Extract the (X, Y) coordinate from the center of the cell holding the provided text.  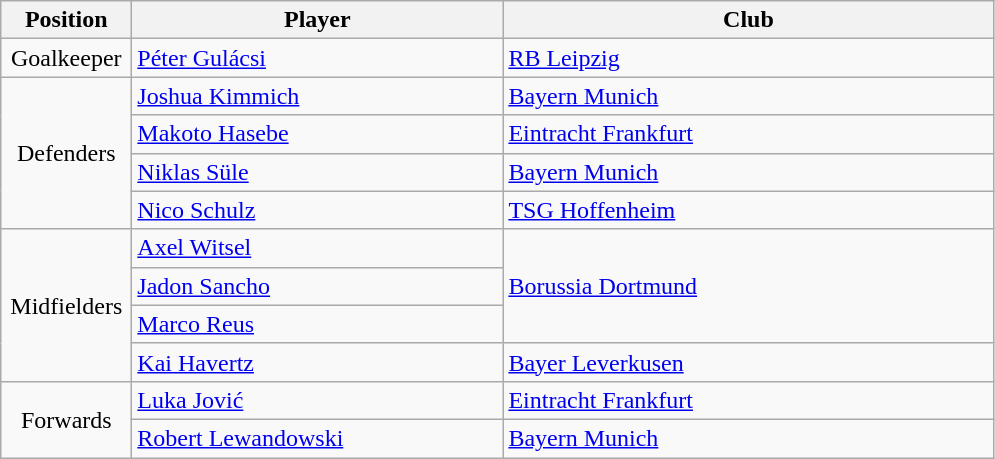
Marco Reus (318, 324)
Forwards (66, 419)
Robert Lewandowski (318, 438)
Position (66, 20)
Defenders (66, 153)
TSG Hoffenheim (748, 210)
Kai Havertz (318, 362)
Bayer Leverkusen (748, 362)
Joshua Kimmich (318, 96)
Goalkeeper (66, 58)
Jadon Sancho (318, 286)
Niklas Süle (318, 172)
Nico Schulz (318, 210)
Midfielders (66, 305)
Borussia Dortmund (748, 286)
Péter Gulácsi (318, 58)
Luka Jović (318, 400)
Axel Witsel (318, 248)
Player (318, 20)
Club (748, 20)
RB Leipzig (748, 58)
Makoto Hasebe (318, 134)
